Scan for the cell matching the given text and deliver its (X, Y) coordinate at center. 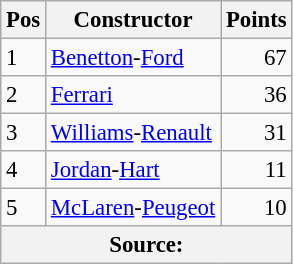
2 (24, 95)
Ferrari (134, 95)
31 (256, 133)
Constructor (134, 20)
10 (256, 208)
11 (256, 170)
Points (256, 20)
4 (24, 170)
3 (24, 133)
Benetton-Ford (134, 58)
McLaren-Peugeot (134, 208)
Jordan-Hart (134, 170)
1 (24, 58)
Pos (24, 20)
Source: (146, 245)
5 (24, 208)
36 (256, 95)
Williams-Renault (134, 133)
67 (256, 58)
